Find where the given text appears and provide that cell's center as [x, y] coordinate. 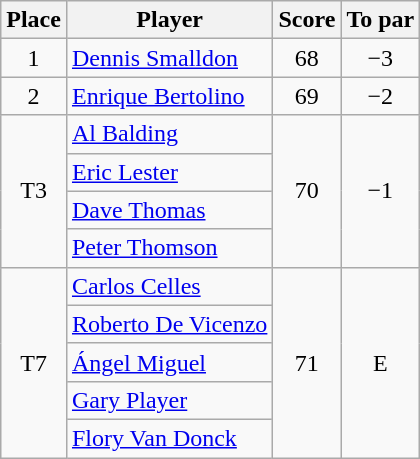
1 [34, 58]
Al Balding [169, 134]
Peter Thomson [169, 248]
68 [307, 58]
Player [169, 20]
Flory Van Donck [169, 438]
T7 [34, 362]
Score [307, 20]
69 [307, 96]
Enrique Bertolino [169, 96]
71 [307, 362]
−2 [380, 96]
Gary Player [169, 400]
E [380, 362]
Dennis Smalldon [169, 58]
−1 [380, 191]
−3 [380, 58]
Ángel Miguel [169, 362]
T3 [34, 191]
Dave Thomas [169, 210]
Roberto De Vicenzo [169, 324]
2 [34, 96]
To par [380, 20]
Carlos Celles [169, 286]
Place [34, 20]
70 [307, 191]
Eric Lester [169, 172]
